From the cell containing the given text, extract its center point as [x, y] coordinate. 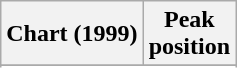
Peakposition [189, 34]
Chart (1999) [72, 34]
